Scan for the cell matching the given text and deliver its [x, y] coordinate at center. 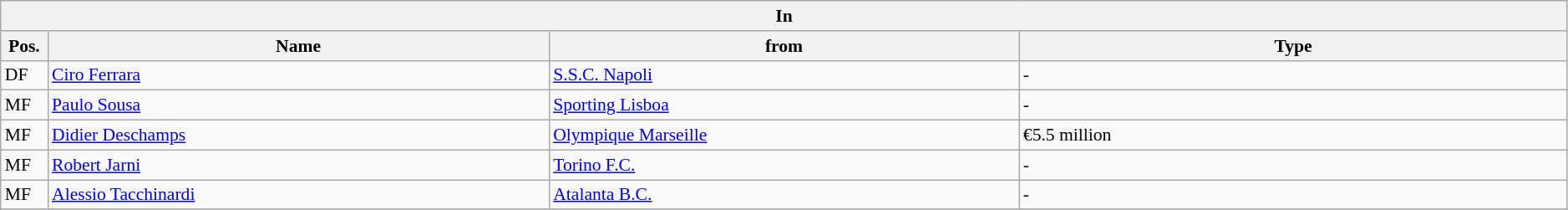
Sporting Lisboa [784, 105]
Alessio Tacchinardi [298, 195]
€5.5 million [1293, 136]
from [784, 46]
Robert Jarni [298, 165]
Ciro Ferrara [298, 75]
Paulo Sousa [298, 105]
Name [298, 46]
Didier Deschamps [298, 136]
Type [1293, 46]
In [784, 16]
DF [24, 75]
Olympique Marseille [784, 136]
Torino F.C. [784, 165]
Pos. [24, 46]
S.S.C. Napoli [784, 75]
Atalanta B.C. [784, 195]
